Pinpoint the cell where the given text exists, returning its (x, y) midpoint coordinate. 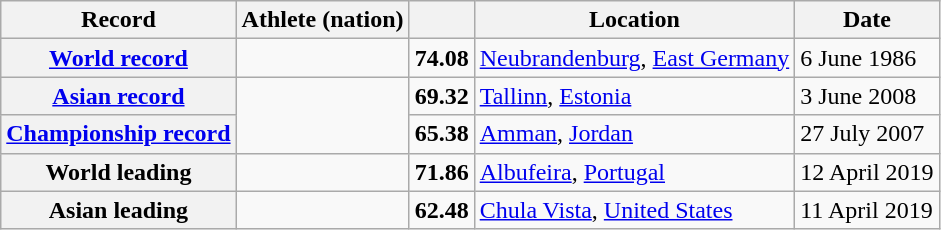
Athlete (nation) (322, 20)
World leading (118, 172)
74.08 (442, 58)
Date (867, 20)
6 June 1986 (867, 58)
71.86 (442, 172)
27 July 2007 (867, 134)
Neubrandenburg, East Germany (634, 58)
Amman, Jordan (634, 134)
World record (118, 58)
62.48 (442, 210)
Asian leading (118, 210)
3 June 2008 (867, 96)
Albufeira, Portugal (634, 172)
11 April 2019 (867, 210)
Record (118, 20)
Chula Vista, United States (634, 210)
Asian record (118, 96)
Location (634, 20)
69.32 (442, 96)
12 April 2019 (867, 172)
Championship record (118, 134)
65.38 (442, 134)
Tallinn, Estonia (634, 96)
